Provide the (X, Y) coordinate of the cell's center where the given text is located.  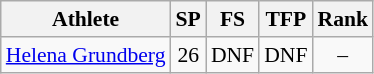
26 (188, 55)
Rank (342, 19)
– (342, 55)
FS (232, 19)
Athlete (86, 19)
SP (188, 19)
TFP (286, 19)
Helena Grundberg (86, 55)
